Find where the given text appears and provide that cell's center as (X, Y) coordinate. 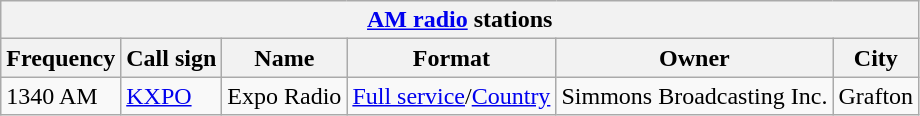
Format (452, 58)
AM radio stations (460, 20)
Grafton (876, 96)
Owner (694, 58)
Frequency (61, 58)
Full service/Country (452, 96)
Name (284, 58)
Call sign (172, 58)
Expo Radio (284, 96)
Simmons Broadcasting Inc. (694, 96)
1340 AM (61, 96)
City (876, 58)
KXPO (172, 96)
